Output the (X, Y) coordinate of the center of the cell containing the given text.  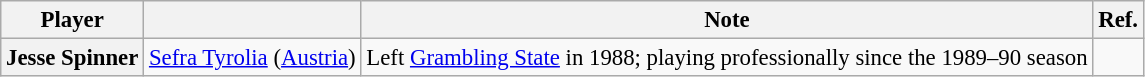
Player (72, 20)
Left Grambling State in 1988; playing professionally since the 1989–90 season (727, 58)
Ref. (1118, 20)
Note (727, 20)
Sefra Tyrolia (Austria) (252, 58)
Jesse Spinner (72, 58)
